Return the [x, y] coordinate for the center point of the cell that contains the specified text.  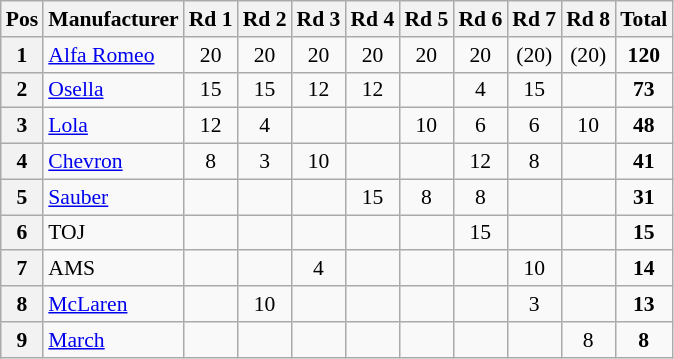
2 [22, 90]
9 [22, 340]
Rd 2 [265, 19]
AMS [113, 269]
Manufacturer [113, 19]
31 [644, 197]
Rd 3 [319, 19]
73 [644, 90]
Lola [113, 126]
Rd 1 [211, 19]
Alfa Romeo [113, 55]
Chevron [113, 162]
13 [644, 304]
Osella [113, 90]
7 [22, 269]
Sauber [113, 197]
41 [644, 162]
Total [644, 19]
1 [22, 55]
120 [644, 55]
March [113, 340]
48 [644, 126]
Rd 6 [480, 19]
5 [22, 197]
McLaren [113, 304]
TOJ [113, 233]
Rd 8 [588, 19]
Rd 4 [372, 19]
Rd 5 [426, 19]
14 [644, 269]
Rd 7 [534, 19]
Pos [22, 19]
